Locate the cell with the specified text and output its [X, Y] center coordinate. 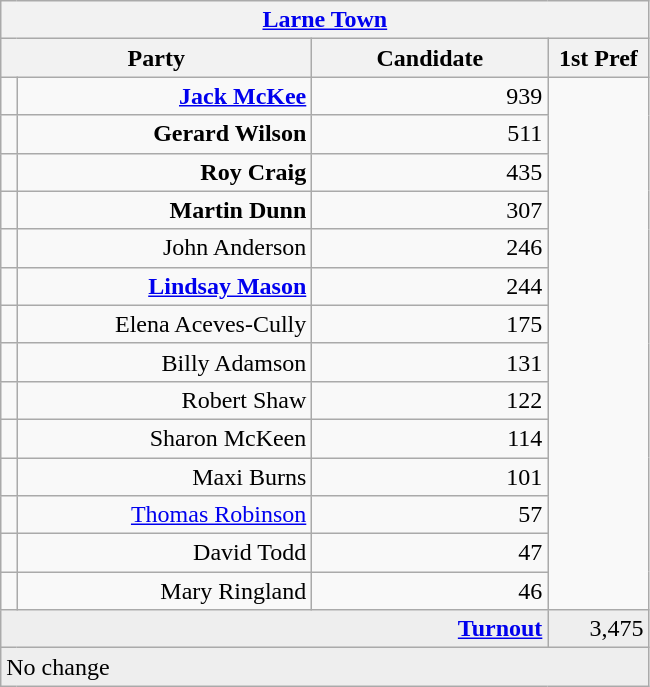
57 [430, 515]
Party [156, 58]
No change [325, 667]
Jack McKee [164, 96]
114 [430, 438]
John Anderson [164, 248]
435 [430, 172]
246 [430, 248]
511 [430, 134]
131 [430, 362]
244 [430, 286]
Martin Dunn [164, 210]
Sharon McKeen [164, 438]
939 [430, 96]
Elena Aceves-Cully [164, 324]
101 [430, 477]
Lindsay Mason [164, 286]
Maxi Burns [164, 477]
Thomas Robinson [164, 515]
Roy Craig [164, 172]
Billy Adamson [164, 362]
Turnout [274, 629]
175 [430, 324]
3,475 [598, 629]
Gerard Wilson [164, 134]
Robert Shaw [164, 400]
Candidate [430, 58]
47 [430, 553]
122 [430, 400]
46 [430, 591]
Mary Ringland [164, 591]
307 [430, 210]
David Todd [164, 553]
Larne Town [325, 20]
1st Pref [598, 58]
